Detect which cell encompasses the target text, then output its [X, Y] center coordinate. 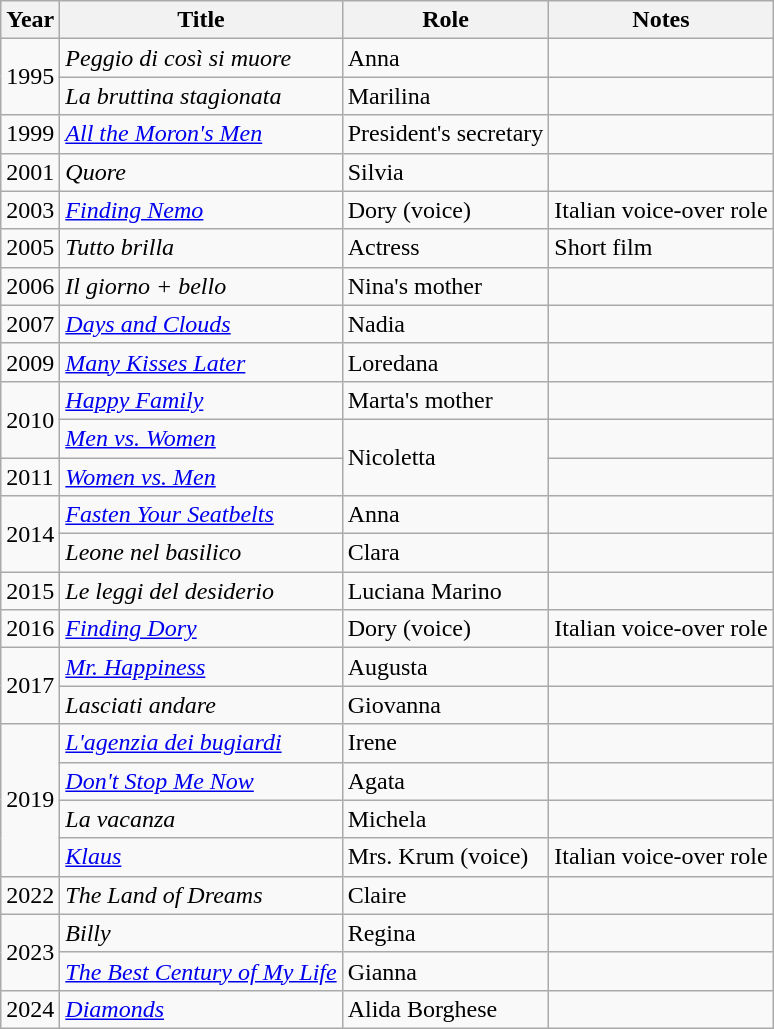
Augusta [446, 667]
L'agenzia dei bugiardi [201, 743]
Don't Stop Me Now [201, 781]
Nicoletta [446, 457]
Many Kisses Later [201, 362]
Leone nel basilico [201, 553]
2023 [30, 952]
Mr. Happiness [201, 667]
2017 [30, 686]
Clara [446, 553]
President's secretary [446, 134]
Role [446, 20]
Tutto brilla [201, 248]
Men vs. Women [201, 438]
2011 [30, 477]
Loredana [446, 362]
1999 [30, 134]
Marilina [446, 96]
All the Moron's Men [201, 134]
Happy Family [201, 400]
Silvia [446, 172]
Gianna [446, 971]
2003 [30, 210]
2015 [30, 591]
Quore [201, 172]
1995 [30, 77]
2024 [30, 1009]
Regina [446, 933]
2016 [30, 629]
Le leggi del desiderio [201, 591]
Short film [661, 248]
Billy [201, 933]
2022 [30, 895]
Days and Clouds [201, 324]
Marta's mother [446, 400]
Lasciati andare [201, 705]
Diamonds [201, 1009]
The Best Century of My Life [201, 971]
Finding Dory [201, 629]
Mrs. Krum (voice) [446, 857]
Agata [446, 781]
Nadia [446, 324]
Peggio di così si muore [201, 58]
2001 [30, 172]
La vacanza [201, 819]
Notes [661, 20]
Title [201, 20]
Year [30, 20]
Luciana Marino [446, 591]
2006 [30, 286]
2005 [30, 248]
Fasten Your Seatbelts [201, 515]
Klaus [201, 857]
2019 [30, 800]
2010 [30, 419]
2014 [30, 534]
2009 [30, 362]
Women vs. Men [201, 477]
Actress [446, 248]
2007 [30, 324]
Alida Borghese [446, 1009]
Giovanna [446, 705]
Irene [446, 743]
The Land of Dreams [201, 895]
Nina's mother [446, 286]
La bruttina stagionata [201, 96]
Michela [446, 819]
Il giorno + bello [201, 286]
Claire [446, 895]
Finding Nemo [201, 210]
